Search for the cell housing the specified text and yield its (X, Y) center coordinate. 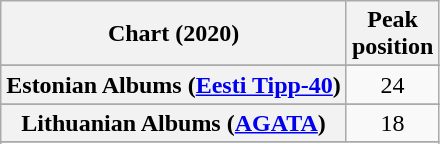
Peakposition (392, 34)
Estonian Albums (Eesti Tipp-40) (174, 85)
18 (392, 123)
Chart (2020) (174, 34)
Lithuanian Albums (AGATA) (174, 123)
24 (392, 85)
